For the text-containing cell, return its midpoint in [x, y] coordinate format. 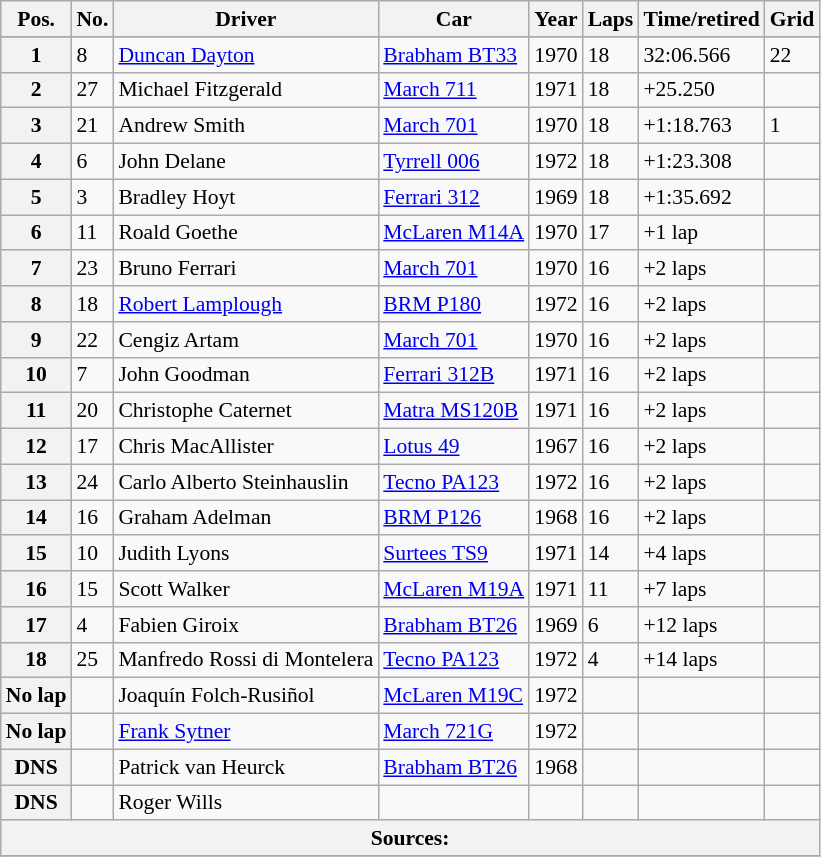
Ferrari 312 [454, 197]
13 [36, 482]
Judith Lyons [246, 554]
12 [36, 447]
27 [92, 90]
McLaren M19A [454, 589]
Duncan Dayton [246, 55]
Chris MacAllister [246, 447]
March 721G [454, 732]
Grid [792, 19]
Tyrrell 006 [454, 162]
Roger Wills [246, 803]
21 [92, 126]
Frank Sytner [246, 732]
25 [92, 660]
Graham Adelman [246, 518]
Lotus 49 [454, 447]
BRM P180 [454, 304]
Bradley Hoyt [246, 197]
23 [92, 269]
Surtees TS9 [454, 554]
+7 laps [701, 589]
Patrick van Heurck [246, 767]
No. [92, 19]
Joaquín Folch-Rusiñol [246, 696]
March 711 [454, 90]
+14 laps [701, 660]
Scott Walker [246, 589]
Cengiz Artam [246, 340]
Pos. [36, 19]
Robert Lamplough [246, 304]
Carlo Alberto Steinhauslin [246, 482]
Michael Fitzgerald [246, 90]
+1:23.308 [701, 162]
Car [454, 19]
Brabham BT33 [454, 55]
1967 [556, 447]
+12 laps [701, 625]
John Delane [246, 162]
+1:35.692 [701, 197]
John Goodman [246, 375]
Time/retired [701, 19]
Andrew Smith [246, 126]
McLaren M14A [454, 233]
Christophe Caternet [246, 411]
Sources: [410, 839]
Matra MS120B [454, 411]
+1:18.763 [701, 126]
BRM P126 [454, 518]
9 [36, 340]
+1 lap [701, 233]
Bruno Ferrari [246, 269]
+25.250 [701, 90]
Manfredo Rossi di Montelera [246, 660]
McLaren M19C [454, 696]
Laps [611, 19]
2 [36, 90]
+4 laps [701, 554]
Driver [246, 19]
24 [92, 482]
Fabien Giroix [246, 625]
Year [556, 19]
5 [36, 197]
20 [92, 411]
Ferrari 312B [454, 375]
Roald Goethe [246, 233]
32:06.566 [701, 55]
